Detect which cell encompasses the target text, then output its (X, Y) center coordinate. 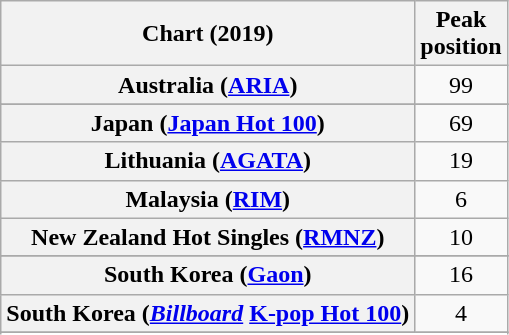
69 (461, 123)
Lithuania (AGATA) (208, 161)
Peakposition (461, 34)
Chart (2019) (208, 34)
16 (461, 275)
South Korea (Billboard K-pop Hot 100) (208, 313)
New Zealand Hot Singles (RMNZ) (208, 237)
South Korea (Gaon) (208, 275)
6 (461, 199)
Malaysia (RIM) (208, 199)
4 (461, 313)
Australia (ARIA) (208, 85)
99 (461, 85)
19 (461, 161)
Japan (Japan Hot 100) (208, 123)
10 (461, 237)
